Scan for the cell matching the given text and deliver its (x, y) coordinate at center. 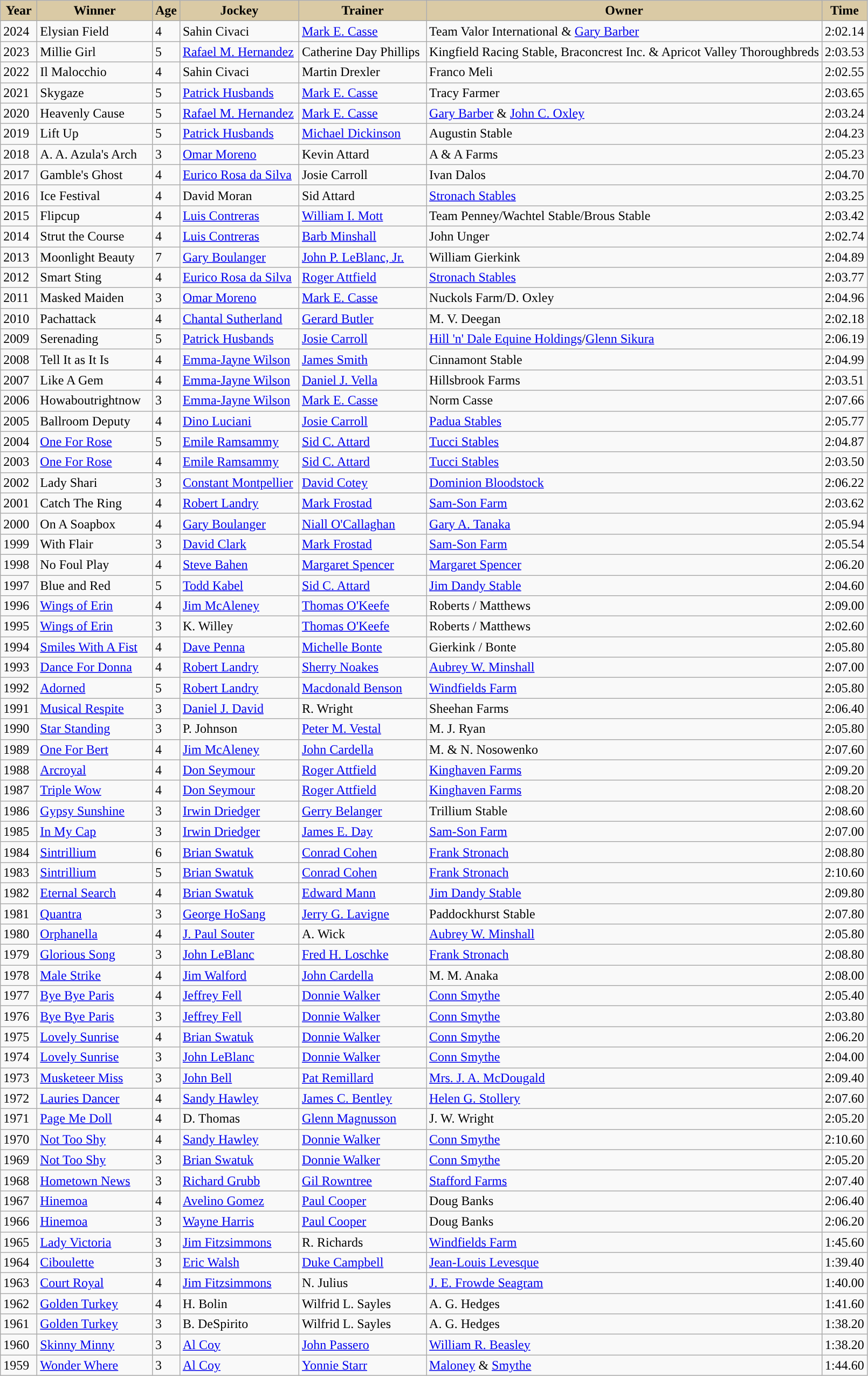
1:45.60 (845, 1242)
2004 (19, 442)
R. Richards (362, 1242)
Dance For Donna (95, 668)
Sid Attard (362, 195)
2009 (19, 339)
Moonlight Beauty (95, 257)
John P. LeBlanc, Jr. (362, 257)
2:02.55 (845, 72)
1985 (19, 831)
1998 (19, 565)
Ivan Dalos (624, 175)
Steve Bahen (239, 565)
1971 (19, 1119)
2:02.74 (845, 236)
2:03.42 (845, 216)
Skinny Minny (95, 1345)
1970 (19, 1139)
William Gierkink (624, 257)
Gypsy Sunshine (95, 811)
2:02.18 (845, 319)
2015 (19, 216)
1991 (19, 708)
Maloney & Smythe (624, 1365)
1:44.60 (845, 1365)
Smiles With A Fist (95, 647)
Owner (624, 11)
No Foul Play (95, 565)
2001 (19, 503)
Mrs. J. A. McDougald (624, 1078)
Wonder Where (95, 1365)
Hill 'n' Dale Equine Holdings/Glenn Sikura (624, 339)
Strut the Course (95, 236)
1996 (19, 606)
2:04.96 (845, 298)
Pat Remillard (362, 1078)
David Clark (239, 544)
2:05.23 (845, 154)
Sherry Noakes (362, 668)
Quantra (95, 914)
One For Bert (95, 749)
2:06.22 (845, 483)
Winner (95, 11)
Daniel J. David (239, 708)
Like A Gem (95, 380)
Trainer (362, 11)
Jockey (239, 11)
2:04.60 (845, 585)
Paddockhurst Stable (624, 914)
Gil Rowntree (362, 1180)
A. A. Azula's Arch (95, 154)
2:05.77 (845, 421)
M. J. Ryan (624, 729)
Star Standing (95, 729)
2002 (19, 483)
Padua Stables (624, 421)
M. M. Anaka (624, 975)
2:07.66 (845, 401)
1983 (19, 872)
1987 (19, 790)
Court Royal (95, 1283)
Lady Shari (95, 483)
2014 (19, 236)
1989 (19, 749)
2:03.62 (845, 503)
2006 (19, 401)
Pachattack (95, 319)
Eternal Search (95, 893)
Lauries Dancer (95, 1098)
Howaboutrightnow (95, 401)
J. W. Wright (624, 1119)
2:03.53 (845, 52)
Richard Grubb (239, 1180)
Il Malocchio (95, 72)
2016 (19, 195)
A & A Farms (624, 154)
2013 (19, 257)
Fred H. Loschke (362, 955)
Michael Dickinson (362, 134)
2023 (19, 52)
Hometown News (95, 1180)
2:04.89 (845, 257)
Cinnamont Stable (624, 360)
Macdonald Benson (362, 688)
Orphanella (95, 934)
A. Wick (362, 934)
Trillium Stable (624, 811)
Michelle Bonte (362, 647)
Gerard Butler (362, 319)
2:05.94 (845, 524)
J. Paul Souter (239, 934)
John Passero (362, 1345)
In My Cap (95, 831)
2:02.60 (845, 627)
1994 (19, 647)
6 (166, 852)
Tell It as It Is (95, 360)
2:03.25 (845, 195)
1977 (19, 996)
1964 (19, 1263)
1966 (19, 1221)
Daniel J. Vella (362, 380)
2011 (19, 298)
2:08.00 (845, 975)
2:04.99 (845, 360)
1:39.40 (845, 1263)
Martin Drexler (362, 72)
David Moran (239, 195)
Yonnie Starr (362, 1365)
1967 (19, 1201)
Dino Luciani (239, 421)
D. Thomas (239, 1119)
1976 (19, 1016)
Jim Walford (239, 975)
Dave Penna (239, 647)
2:02.14 (845, 31)
Triple Wow (95, 790)
Kingfield Racing Stable, Braconcrest Inc. & Apricot Valley Thoroughbreds (624, 52)
Gerry Belanger (362, 811)
1959 (19, 1365)
John Bell (239, 1078)
Ballroom Deputy (95, 421)
Jean-Louis Levesque (624, 1263)
B. DeSpirito (239, 1324)
Musical Respite (95, 708)
2005 (19, 421)
Dominion Bloodstock (624, 483)
1975 (19, 1037)
2:04.00 (845, 1057)
Jerry G. Lavigne (362, 914)
M. & N. Nosowenko (624, 749)
2:06.19 (845, 339)
On A Soapbox (95, 524)
William I. Mott (362, 216)
Todd Kabel (239, 585)
2010 (19, 319)
2007 (19, 380)
2:03.51 (845, 380)
Arcroyal (95, 770)
2008 (19, 360)
William R. Beasley (624, 1345)
Ciboulette (95, 1263)
Smart Sting (95, 278)
2:03.50 (845, 462)
H. Bolin (239, 1304)
James C. Bentley (362, 1098)
Helen G. Stollery (624, 1098)
Edward Mann (362, 893)
2017 (19, 175)
Nuckols Farm/D. Oxley (624, 298)
Team Valor International & Gary Barber (624, 31)
Stafford Farms (624, 1180)
Musketeer Miss (95, 1078)
1995 (19, 627)
2024 (19, 31)
Sheehan Farms (624, 708)
2000 (19, 524)
Franco Meli (624, 72)
James Smith (362, 360)
Gary A. Tanaka (624, 524)
2:09.20 (845, 770)
Chantal Sutherland (239, 319)
2:07.40 (845, 1180)
1986 (19, 811)
Avelino Gomez (239, 1201)
1973 (19, 1078)
Wayne Harris (239, 1221)
1988 (19, 770)
Tracy Farmer (624, 93)
Team Penney/Wachtel Stable/Brous Stable (624, 216)
K. Willey (239, 627)
2012 (19, 278)
2:09.40 (845, 1078)
With Flair (95, 544)
1963 (19, 1283)
Page Me Doll (95, 1119)
Gary Barber & John C. Oxley (624, 113)
1968 (19, 1180)
Millie Girl (95, 52)
2:09.00 (845, 606)
Glenn Magnusson (362, 1119)
1:41.60 (845, 1304)
2022 (19, 72)
1978 (19, 975)
2:08.60 (845, 811)
7 (166, 257)
George HoSang (239, 914)
Gierkink / Bonte (624, 647)
1960 (19, 1345)
2:08.20 (845, 790)
Blue and Red (95, 585)
Niall O'Callaghan (362, 524)
1972 (19, 1098)
Masked Maiden (95, 298)
2:05.40 (845, 996)
2019 (19, 134)
Peter M. Vestal (362, 729)
Skygaze (95, 93)
Kevin Attard (362, 154)
Augustin Stable (624, 134)
2:03.65 (845, 93)
1965 (19, 1242)
2:03.77 (845, 278)
P. Johnson (239, 729)
1980 (19, 934)
1982 (19, 893)
Hillsbrook Farms (624, 380)
Glorious Song (95, 955)
James E. Day (362, 831)
Lift Up (95, 134)
Heavenly Cause (95, 113)
1999 (19, 544)
2:05.54 (845, 544)
2:04.70 (845, 175)
1969 (19, 1160)
2:09.80 (845, 893)
1993 (19, 668)
Year (19, 11)
2:04.87 (845, 442)
2003 (19, 462)
N. Julius (362, 1283)
1981 (19, 914)
Barb Minshall (362, 236)
Eric Walsh (239, 1263)
J. E. Frowde Seagram (624, 1283)
1962 (19, 1304)
M. V. Deegan (624, 319)
Male Strike (95, 975)
Flipcup (95, 216)
Catherine Day Phillips (362, 52)
John Unger (624, 236)
Lady Victoria (95, 1242)
1961 (19, 1324)
Age (166, 11)
Ice Festival (95, 195)
2020 (19, 113)
Norm Casse (624, 401)
Adorned (95, 688)
2:03.24 (845, 113)
1984 (19, 852)
2018 (19, 154)
1:40.00 (845, 1283)
Duke Campbell (362, 1263)
R. Wright (362, 708)
Catch The Ring (95, 503)
Serenading (95, 339)
2021 (19, 93)
Time (845, 11)
2:07.80 (845, 914)
1979 (19, 955)
1992 (19, 688)
Elysian Field (95, 31)
1990 (19, 729)
2:04.23 (845, 134)
Constant Montpellier (239, 483)
Gamble's Ghost (95, 175)
1997 (19, 585)
2:03.80 (845, 1016)
1974 (19, 1057)
David Cotey (362, 483)
